Scan for the cell matching the given text and deliver its [X, Y] coordinate at center. 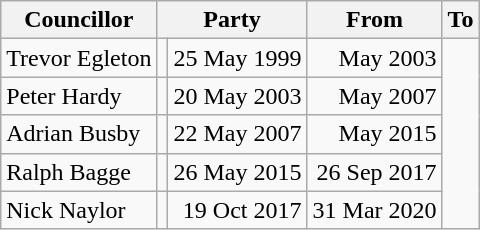
Councillor [79, 20]
26 May 2015 [238, 172]
20 May 2003 [238, 96]
22 May 2007 [238, 134]
May 2003 [374, 58]
Trevor Egleton [79, 58]
To [460, 20]
Adrian Busby [79, 134]
Nick Naylor [79, 210]
Peter Hardy [79, 96]
Ralph Bagge [79, 172]
25 May 1999 [238, 58]
May 2007 [374, 96]
19 Oct 2017 [238, 210]
May 2015 [374, 134]
31 Mar 2020 [374, 210]
From [374, 20]
26 Sep 2017 [374, 172]
Party [232, 20]
